Find where the given text appears and provide that cell's center as (X, Y) coordinate. 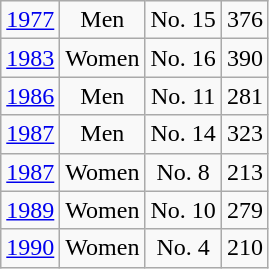
376 (244, 20)
No. 4 (183, 248)
No. 8 (183, 172)
No. 16 (183, 58)
No. 10 (183, 210)
No. 14 (183, 134)
1983 (30, 58)
390 (244, 58)
323 (244, 134)
281 (244, 96)
No. 15 (183, 20)
No. 11 (183, 96)
1977 (30, 20)
279 (244, 210)
1986 (30, 96)
210 (244, 248)
1989 (30, 210)
1990 (30, 248)
213 (244, 172)
